Provide the (X, Y) coordinate of the cell's center where the given text is located.  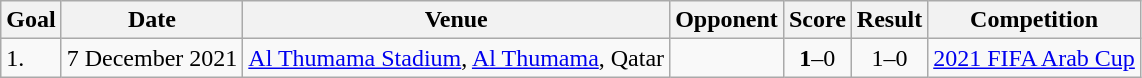
Venue (456, 20)
Goal (31, 20)
Opponent (727, 20)
Competition (1034, 20)
2021 FIFA Arab Cup (1034, 58)
Score (817, 20)
7 December 2021 (152, 58)
Date (152, 20)
1. (31, 58)
Al Thumama Stadium, Al Thumama, Qatar (456, 58)
Result (889, 20)
